Return the (X, Y) coordinate for the center point of the cell that contains the specified text.  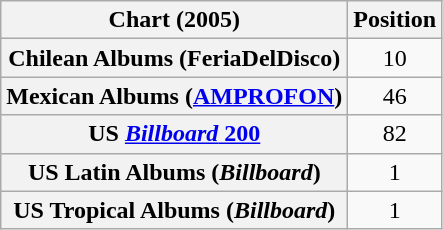
Chilean Albums (FeriaDelDisco) (174, 58)
Mexican Albums (AMPROFON) (174, 96)
US Latin Albums (Billboard) (174, 172)
82 (395, 134)
US Billboard 200 (174, 134)
US Tropical Albums (Billboard) (174, 210)
Chart (2005) (174, 20)
10 (395, 58)
Position (395, 20)
46 (395, 96)
